Return the [X, Y] coordinate for the center point of the cell that contains the specified text.  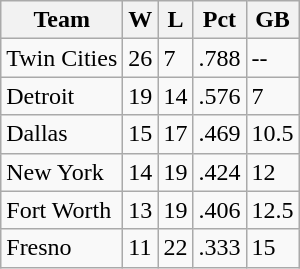
11 [140, 248]
Dallas [62, 134]
L [176, 20]
10.5 [272, 134]
-- [272, 58]
.406 [220, 210]
.333 [220, 248]
.788 [220, 58]
Team [62, 20]
12.5 [272, 210]
GB [272, 20]
.424 [220, 172]
Fresno [62, 248]
W [140, 20]
.469 [220, 134]
17 [176, 134]
Detroit [62, 96]
Pct [220, 20]
Fort Worth [62, 210]
26 [140, 58]
12 [272, 172]
13 [140, 210]
New York [62, 172]
Twin Cities [62, 58]
.576 [220, 96]
22 [176, 248]
